Provide the (X, Y) coordinate of the cell's center where the given text is located.  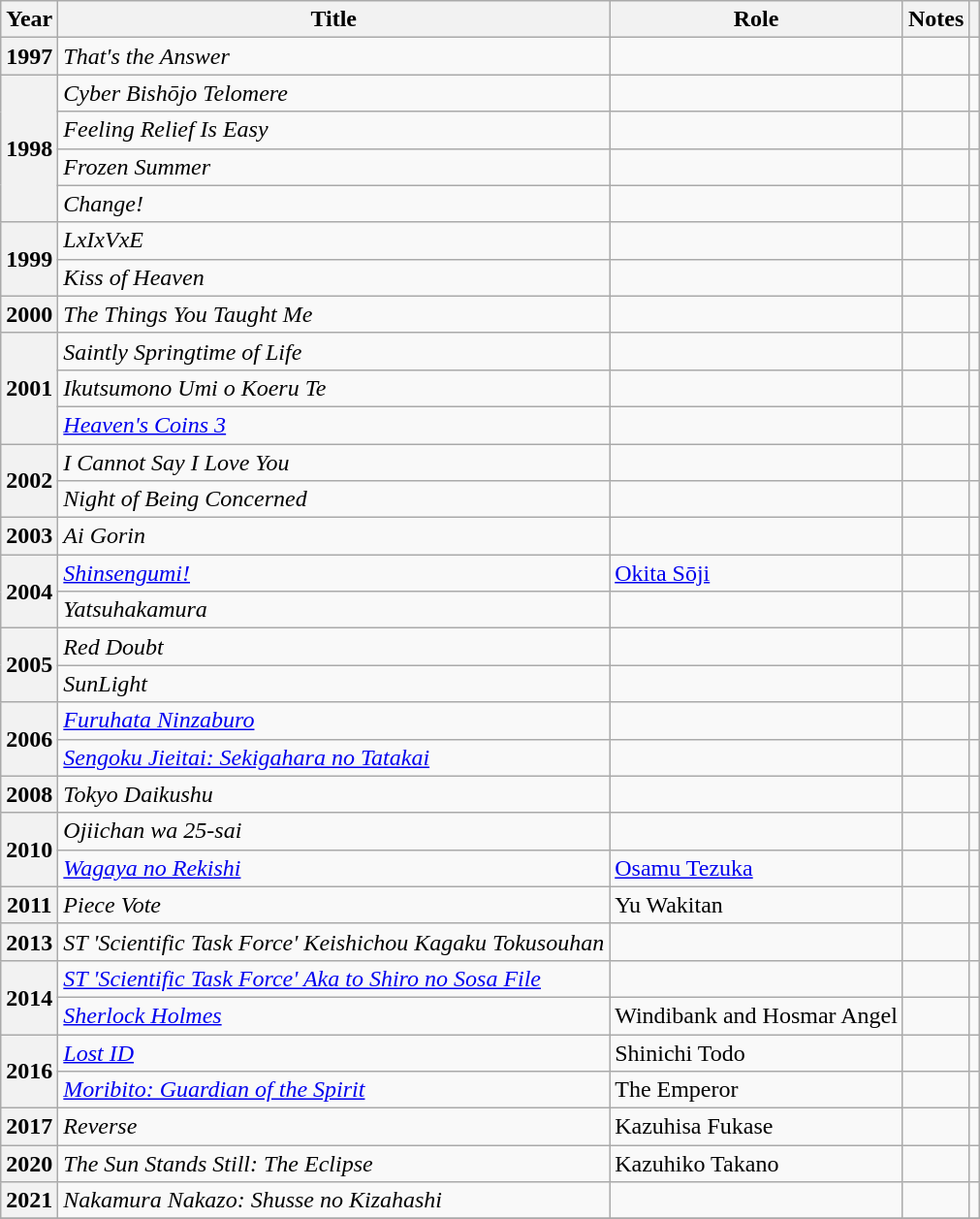
1998 (29, 148)
Heaven's Coins 3 (333, 425)
1999 (29, 259)
Reverse (333, 1127)
Tokyo Daikushu (333, 794)
Piece Vote (333, 905)
Windibank and Hosmar Angel (756, 1015)
Shinichi Todo (756, 1052)
Sengoku Jieitai: Sekigahara no Tatakai (333, 757)
2010 (29, 850)
Notes (935, 19)
2021 (29, 1201)
LxIxVxE (333, 241)
Ai Gorin (333, 536)
Lost ID (333, 1052)
Change! (333, 204)
Ojiichan wa 25-sai (333, 831)
2014 (29, 997)
2016 (29, 1071)
The Emperor (756, 1090)
I Cannot Say I Love You (333, 463)
Ikutsumono Umi o Koeru Te (333, 388)
2011 (29, 905)
2003 (29, 536)
ST 'Scientific Task Force' Aka to Shiro no Sosa File (333, 978)
Wagaya no Rekishi (333, 868)
Role (756, 19)
Sherlock Holmes (333, 1015)
2013 (29, 942)
Kiss of Heaven (333, 277)
Nakamura Nakazo: Shusse no Kizahashi (333, 1201)
2000 (29, 314)
2020 (29, 1164)
Yu Wakitan (756, 905)
Red Doubt (333, 647)
2017 (29, 1127)
The Sun Stands Still: The Eclipse (333, 1164)
2006 (29, 739)
SunLight (333, 684)
Yatsuhakamura (333, 610)
Furuhata Ninzaburo (333, 721)
Kazuhiko Takano (756, 1164)
Cyber Bishōjo Telomere (333, 93)
2002 (29, 481)
Night of Being Concerned (333, 499)
ST 'Scientific Task Force' Keishichou Kagaku Tokusouhan (333, 942)
Moribito: Guardian of the Spirit (333, 1090)
That's the Answer (333, 56)
2001 (29, 388)
1997 (29, 56)
2004 (29, 592)
2005 (29, 665)
Shinsengumi! (333, 573)
Year (29, 19)
The Things You Taught Me (333, 314)
Saintly Springtime of Life (333, 351)
Osamu Tezuka (756, 868)
2008 (29, 794)
Title (333, 19)
Okita Sōji (756, 573)
Kazuhisa Fukase (756, 1127)
Frozen Summer (333, 167)
Feeling Relief Is Easy (333, 130)
